Find where the given text appears and provide that cell's center as [x, y] coordinate. 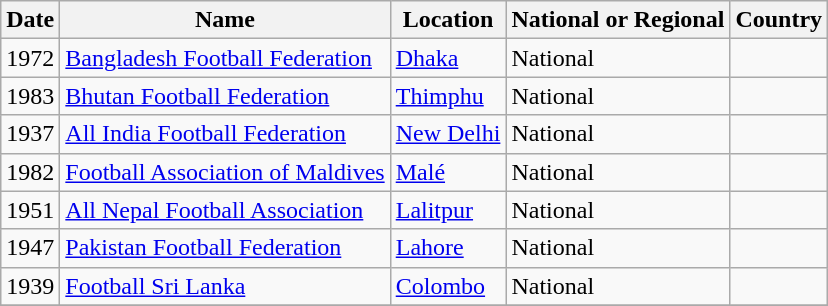
Name [225, 20]
1983 [30, 96]
1951 [30, 210]
Lalitpur [448, 210]
Malé [448, 172]
All India Football Federation [225, 134]
Location [448, 20]
Date [30, 20]
1972 [30, 58]
All Nepal Football Association [225, 210]
Country [779, 20]
1982 [30, 172]
Bangladesh Football Federation [225, 58]
Colombo [448, 286]
1937 [30, 134]
New Delhi [448, 134]
Pakistan Football Federation [225, 248]
Dhaka [448, 58]
Football Sri Lanka [225, 286]
Bhutan Football Federation [225, 96]
National or Regional [618, 20]
1947 [30, 248]
1939 [30, 286]
Thimphu [448, 96]
Lahore [448, 248]
Football Association of Maldives [225, 172]
